Detect which cell encompasses the target text, then output its (X, Y) center coordinate. 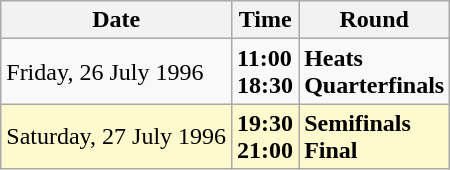
11:0018:30 (266, 72)
19:3021:00 (266, 136)
Friday, 26 July 1996 (116, 72)
Date (116, 20)
HeatsQuarterfinals (374, 72)
Saturday, 27 July 1996 (116, 136)
Time (266, 20)
SemifinalsFinal (374, 136)
Round (374, 20)
